Find where the given text appears and provide that cell's center as [x, y] coordinate. 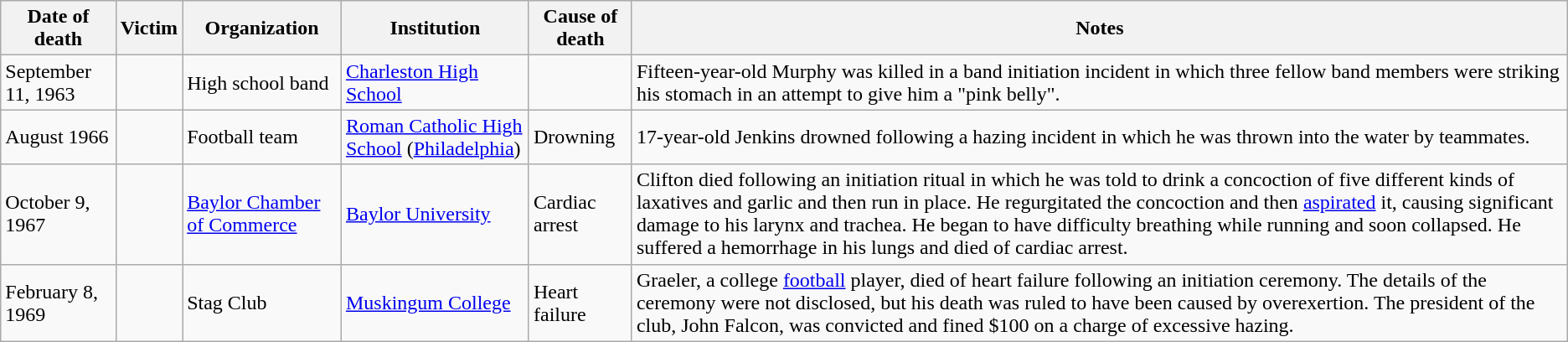
February 8, 1969 [59, 303]
Stag Club [262, 303]
Heart failure [580, 303]
Muskingum College [435, 303]
17-year-old Jenkins drowned following a hazing incident in which he was thrown into the water by teammates. [1099, 137]
September 11, 1963 [59, 82]
Drowning [580, 137]
Cause of death [580, 28]
Institution [435, 28]
October 9, 1967 [59, 215]
Charleston High School [435, 82]
Organization [262, 28]
Date of death [59, 28]
August 1966 [59, 137]
Victim [149, 28]
Baylor University [435, 215]
Baylor Chamber of Commerce [262, 215]
Football team [262, 137]
High school band [262, 82]
Cardiac arrest [580, 215]
Roman Catholic High School (Philadelphia) [435, 137]
Notes [1099, 28]
